Detect which cell encompasses the target text, then output its (x, y) center coordinate. 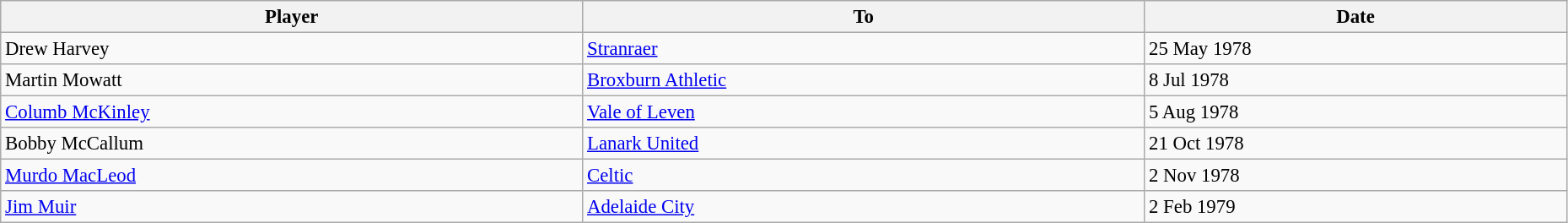
2 Nov 1978 (1356, 176)
Martin Mowatt (292, 80)
Drew Harvey (292, 49)
Date (1356, 17)
Adelaide City (864, 207)
To (864, 17)
Player (292, 17)
Celtic (864, 176)
Vale of Leven (864, 112)
Stranraer (864, 49)
Jim Muir (292, 207)
5 Aug 1978 (1356, 112)
8 Jul 1978 (1356, 80)
Lanark United (864, 144)
Murdo MacLeod (292, 176)
Columb McKinley (292, 112)
Bobby McCallum (292, 144)
21 Oct 1978 (1356, 144)
Broxburn Athletic (864, 80)
25 May 1978 (1356, 49)
2 Feb 1979 (1356, 207)
